Output the [X, Y] coordinate of the center of the cell containing the given text.  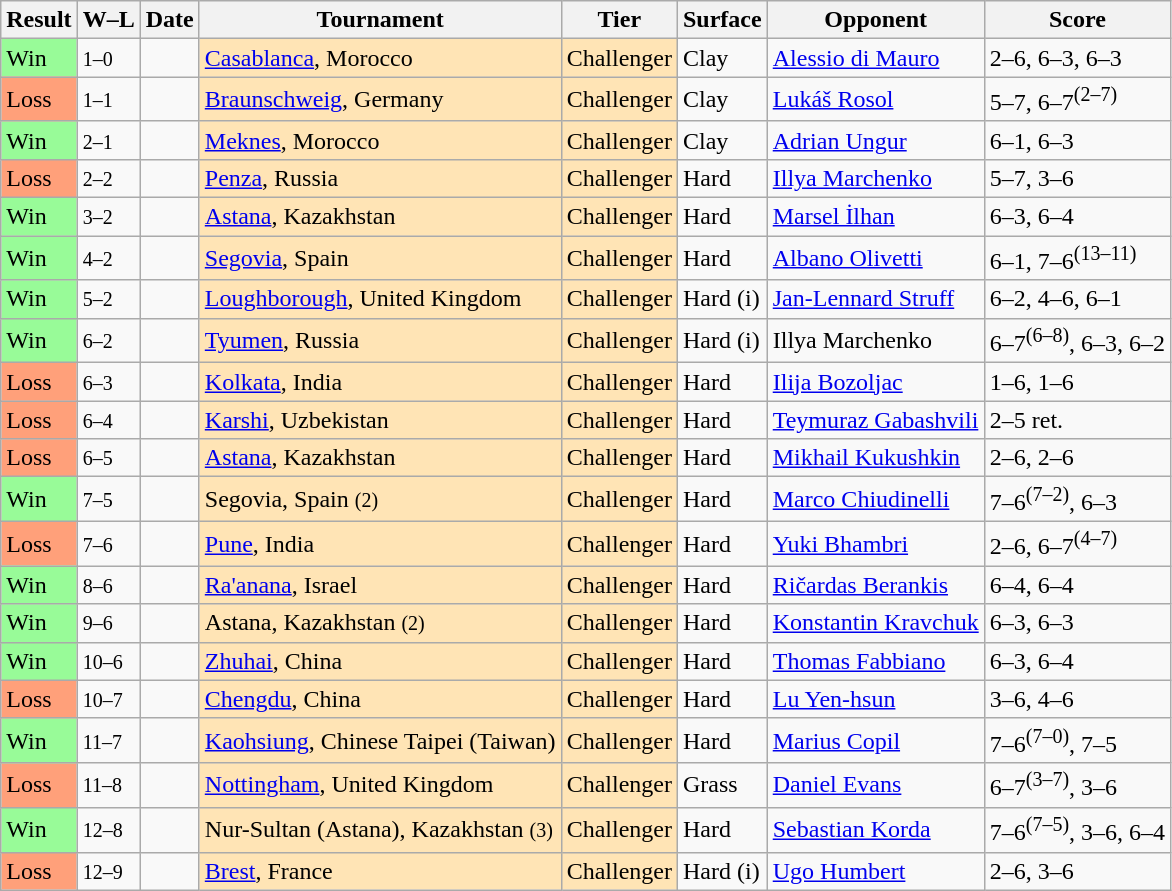
1–0 [108, 58]
Marsel İlhan [876, 217]
7–6 [108, 544]
Date [170, 20]
6–2, 4–6, 6–1 [1077, 299]
11–7 [108, 740]
6–4, 6–4 [1077, 585]
2–2 [108, 178]
2–6, 6–3, 6–3 [1077, 58]
Pune, India [380, 544]
Marco Chiudinelli [876, 500]
3–2 [108, 217]
Albano Olivetti [876, 258]
2–6, 6–7(4–7) [1077, 544]
1–6, 1–6 [1077, 382]
5–7, 6–7(2–7) [1077, 100]
Casablanca, Morocco [380, 58]
12–9 [108, 871]
10–7 [108, 699]
2–1 [108, 140]
Score [1077, 20]
7–6(7–5), 3–6, 6–4 [1077, 830]
Thomas Fabbiano [876, 661]
Opponent [876, 20]
8–6 [108, 585]
6–7(6–8), 6–3, 6–2 [1077, 340]
6–3 [108, 382]
6–2 [108, 340]
10–6 [108, 661]
Alessio di Mauro [876, 58]
Zhuhai, China [380, 661]
Result [39, 20]
2–6, 2–6 [1077, 458]
2–6, 3–6 [1077, 871]
7–6(7–0), 7–5 [1077, 740]
Tournament [380, 20]
Grass [722, 786]
11–8 [108, 786]
Ugo Humbert [876, 871]
Chengdu, China [380, 699]
Marius Copil [876, 740]
9–6 [108, 623]
Segovia, Spain (2) [380, 500]
6–7(3–7), 3–6 [1077, 786]
Kaohsiung, Chinese Taipei (Taiwan) [380, 740]
Tier [619, 20]
Daniel Evans [876, 786]
6–4 [108, 420]
Astana, Kazakhstan (2) [380, 623]
Ra'anana, Israel [380, 585]
2–5 ret. [1077, 420]
Segovia, Spain [380, 258]
Penza, Russia [380, 178]
W–L [108, 20]
Lu Yen-hsun [876, 699]
12–8 [108, 830]
5–2 [108, 299]
Brest, France [380, 871]
Lukáš Rosol [876, 100]
Mikhail Kukushkin [876, 458]
Tyumen, Russia [380, 340]
Ričardas Berankis [876, 585]
Adrian Ungur [876, 140]
3–6, 4–6 [1077, 699]
5–7, 3–6 [1077, 178]
Yuki Bhambri [876, 544]
4–2 [108, 258]
Konstantin Kravchuk [876, 623]
Kolkata, India [380, 382]
Teymuraz Gabashvili [876, 420]
6–5 [108, 458]
Nottingham, United Kingdom [380, 786]
Meknes, Morocco [380, 140]
Braunschweig, Germany [380, 100]
6–3, 6–3 [1077, 623]
7–6(7–2), 6–3 [1077, 500]
Sebastian Korda [876, 830]
Karshi, Uzbekistan [380, 420]
Loughborough, United Kingdom [380, 299]
6–1, 6–3 [1077, 140]
6–1, 7–6(13–11) [1077, 258]
Nur-Sultan (Astana), Kazakhstan (3) [380, 830]
1–1 [108, 100]
Ilija Bozoljac [876, 382]
Jan-Lennard Struff [876, 299]
7–5 [108, 500]
Surface [722, 20]
